Locate the cell with the specified text and output its (x, y) center coordinate. 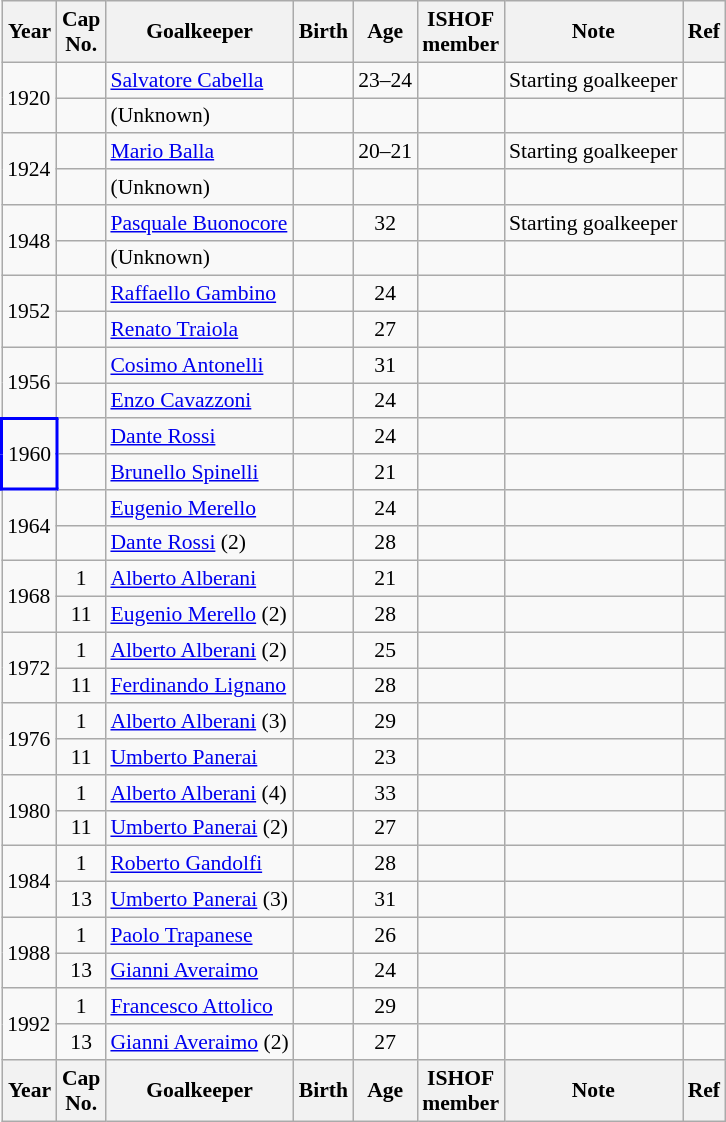
Enzo Cavazzoni (199, 401)
1976 (30, 740)
Francesco Attolico (199, 1007)
1924 (30, 170)
Salvatore Cabella (199, 80)
Pasquale Buonocore (199, 223)
Umberto Panerai (199, 757)
Alberto Alberani (3) (199, 722)
1960 (30, 454)
32 (385, 223)
1972 (30, 668)
Eugenio Merello (2) (199, 615)
Raffaello Gambino (199, 294)
Alberto Alberani (199, 579)
Umberto Panerai (2) (199, 828)
1952 (30, 312)
Gianni Averaimo (199, 971)
1968 (30, 596)
Alberto Alberani (2) (199, 650)
Renato Traiola (199, 330)
26 (385, 935)
1980 (30, 810)
23–24 (385, 80)
1964 (30, 526)
1920 (30, 98)
Mario Balla (199, 152)
33 (385, 793)
Ferdinando Lignano (199, 686)
Gianni Averaimo (2) (199, 1042)
Paolo Trapanese (199, 935)
Cosimo Antonelli (199, 365)
20–21 (385, 152)
1948 (30, 240)
Dante Rossi (199, 437)
Alberto Alberani (4) (199, 793)
1988 (30, 952)
1956 (30, 382)
Dante Rossi (2) (199, 543)
Eugenio Merello (199, 508)
1992 (30, 1024)
25 (385, 650)
23 (385, 757)
Roberto Gandolfi (199, 864)
Umberto Panerai (3) (199, 900)
1984 (30, 882)
Brunello Spinelli (199, 472)
